Output the (X, Y) coordinate of the center of the cell containing the given text.  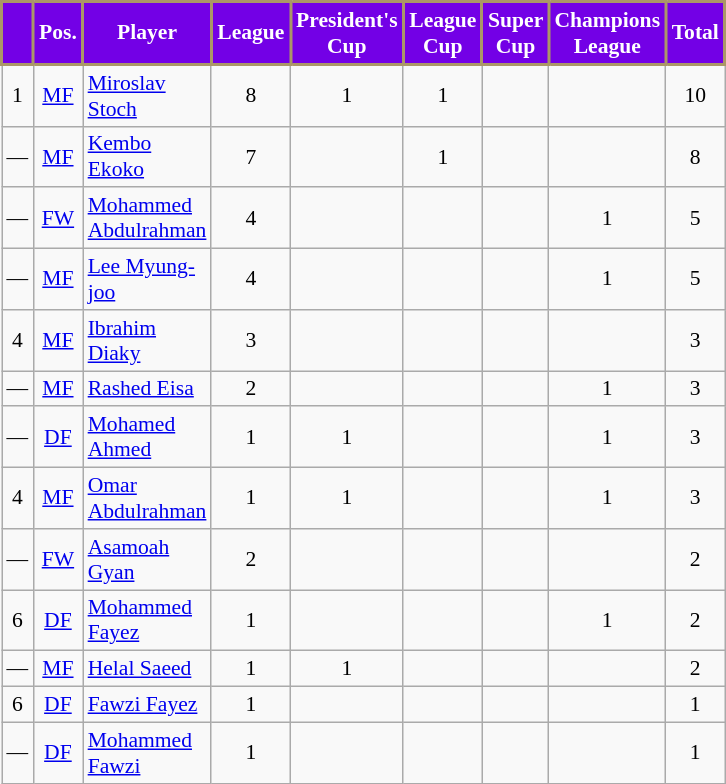
Champions League (608, 34)
President's Cup (346, 34)
League (250, 34)
Lee Myung-joo (148, 280)
Asamoah Gyan (148, 560)
Rashed Eisa (148, 389)
Player (148, 34)
Helal Saeed (148, 669)
Super Cup (515, 34)
7 (250, 156)
Pos. (58, 34)
Omar Abdulrahman (148, 498)
Mohammed Abdulrahman (148, 218)
Fawzi Fayez (148, 705)
Mohammed Fawzi (148, 752)
Miroslav Stoch (148, 96)
Mohamed Ahmed (148, 438)
Ibrahim Diaky (148, 340)
League Cup (442, 34)
10 (696, 96)
Mohammed Fayez (148, 620)
Total (696, 34)
Kembo Ekoko (148, 156)
